Extract the (x, y) coordinate from the center of the cell holding the provided text.  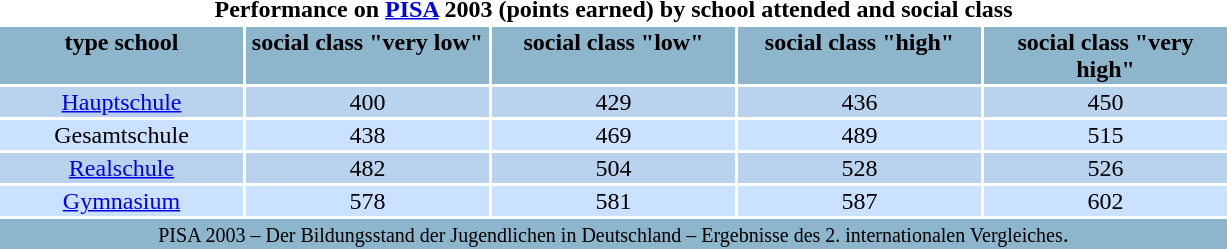
type school (122, 56)
504 (614, 168)
438 (368, 135)
482 (368, 168)
602 (1106, 201)
450 (1106, 102)
Hauptschule (122, 102)
526 (1106, 168)
489 (860, 135)
515 (1106, 135)
400 (368, 102)
social class "very high" (1106, 56)
social class "low" (614, 56)
578 (368, 201)
social class "very low" (368, 56)
469 (614, 135)
587 (860, 201)
Realschule (122, 168)
social class "high" (860, 56)
Gymnasium (122, 201)
429 (614, 102)
Gesamtschule (122, 135)
436 (860, 102)
PISA 2003 – Der Bildungsstand der Jugendlichen in Deutschland – Ergebnisse des 2. internationalen Vergleiches. (614, 234)
581 (614, 201)
528 (860, 168)
